Search for the cell housing the specified text and yield its [X, Y] center coordinate. 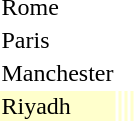
Paris [58, 40]
Manchester [58, 73]
Riyadh [58, 106]
